Scan for the cell matching the given text and deliver its [x, y] coordinate at center. 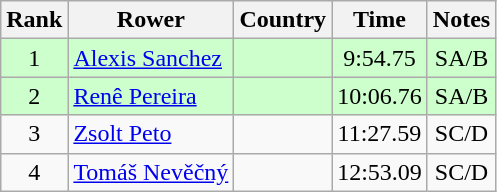
Time [380, 20]
10:06.76 [380, 96]
12:53.09 [380, 172]
Renê Pereira [151, 96]
2 [34, 96]
Notes [461, 20]
Rower [151, 20]
11:27.59 [380, 134]
1 [34, 58]
Country [283, 20]
Tomáš Nevěčný [151, 172]
9:54.75 [380, 58]
Rank [34, 20]
4 [34, 172]
3 [34, 134]
Zsolt Peto [151, 134]
Alexis Sanchez [151, 58]
